Output the [x, y] coordinate of the center of the cell containing the given text.  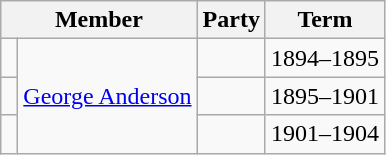
1895–1901 [324, 96]
Term [324, 20]
Member [99, 20]
Party [231, 20]
1901–1904 [324, 134]
1894–1895 [324, 58]
George Anderson [108, 96]
